Find where the given text appears and provide that cell's center as [x, y] coordinate. 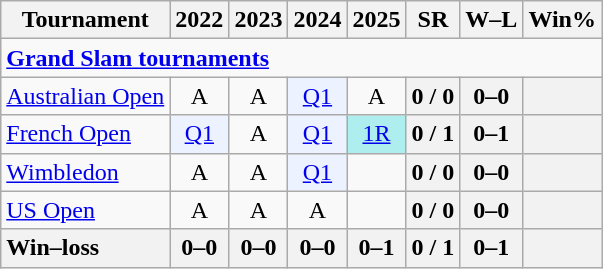
Wimbledon [86, 172]
Win% [562, 20]
French Open [86, 134]
2022 [200, 20]
2023 [258, 20]
1R [376, 134]
2024 [318, 20]
Win–loss [86, 248]
W–L [492, 20]
SR [433, 20]
2025 [376, 20]
Tournament [86, 20]
Australian Open [86, 96]
US Open [86, 210]
Grand Slam tournaments [302, 58]
